Find where the given text appears and provide that cell's center as [x, y] coordinate. 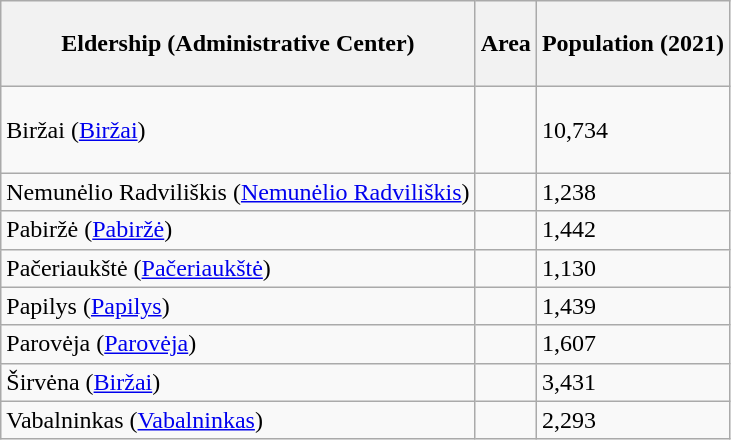
10,734 [632, 130]
1,238 [632, 192]
Nemunėlio Radviliškis (Nemunėlio Radviliškis) [238, 192]
Pabiržė (Pabiržė) [238, 230]
Biržai (Biržai) [238, 130]
1,439 [632, 306]
2,293 [632, 420]
1,130 [632, 268]
Pačeriaukštė (Pačeriaukštė) [238, 268]
Parovėja (Parovėja) [238, 344]
Širvėna (Biržai) [238, 382]
3,431 [632, 382]
Vabalninkas (Vabalninkas) [238, 420]
Eldership (Administrative Center) [238, 44]
Population (2021) [632, 44]
1,442 [632, 230]
Area [506, 44]
1,607 [632, 344]
Papilys (Papilys) [238, 306]
